Locate the cell with the specified text and output its (X, Y) center coordinate. 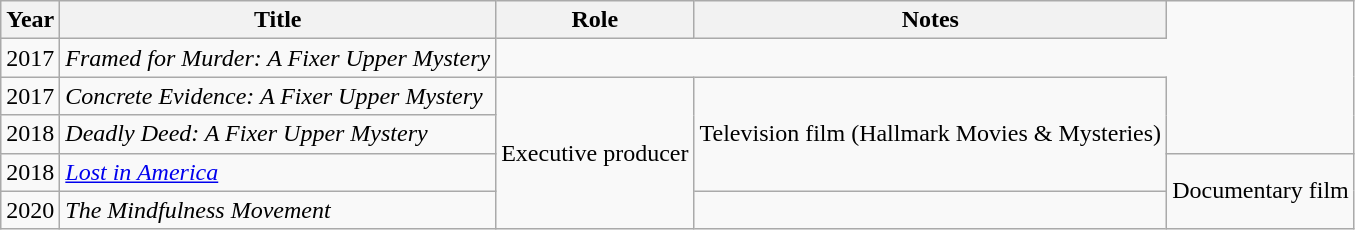
Title (278, 20)
Documentary film (1261, 191)
Role (595, 20)
Lost in America (278, 172)
Concrete Evidence: A Fixer Upper Mystery (278, 96)
Television film (Hallmark Movies & Mysteries) (930, 134)
Notes (930, 20)
Year (30, 20)
Executive producer (595, 153)
2020 (30, 210)
The Mindfulness Movement (278, 210)
Deadly Deed: A Fixer Upper Mystery (278, 134)
Framed for Murder: A Fixer Upper Mystery (278, 58)
